Capture the cell that displays the provided text and extract its [X, Y] central coordinate. 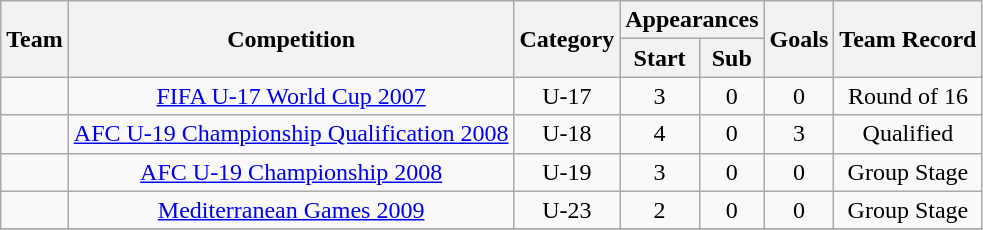
U-17 [567, 96]
Category [567, 39]
AFC U-19 Championship Qualification 2008 [291, 134]
AFC U-19 Championship 2008 [291, 172]
U-19 [567, 172]
FIFA U-17 World Cup 2007 [291, 96]
U-18 [567, 134]
U-23 [567, 210]
Round of 16 [908, 96]
Appearances [692, 20]
Goals [799, 39]
Qualified [908, 134]
Start [660, 58]
Mediterranean Games 2009 [291, 210]
Team Record [908, 39]
4 [660, 134]
Competition [291, 39]
Team [35, 39]
Sub [732, 58]
2 [660, 210]
